Locate the cell with the specified text and output its (X, Y) center coordinate. 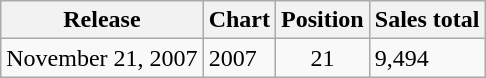
November 21, 2007 (102, 58)
Sales total (427, 20)
Release (102, 20)
2007 (239, 58)
Position (323, 20)
21 (323, 58)
9,494 (427, 58)
Chart (239, 20)
